Locate the cell with the specified text and output its [x, y] center coordinate. 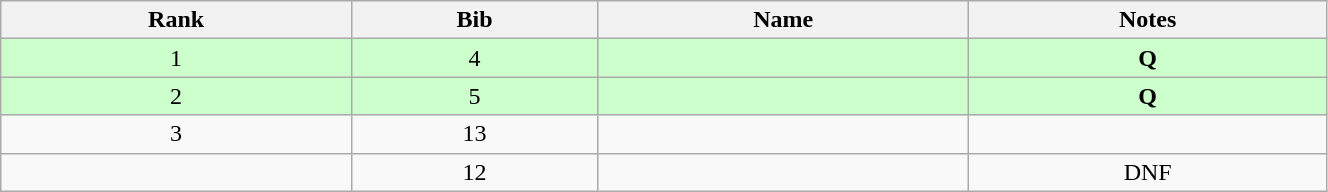
5 [474, 96]
13 [474, 134]
1 [176, 58]
Notes [1148, 20]
Rank [176, 20]
Name [784, 20]
DNF [1148, 172]
2 [176, 96]
Bib [474, 20]
3 [176, 134]
12 [474, 172]
4 [474, 58]
